Identify which cell holds the provided text, then report its [x, y] central coordinate. 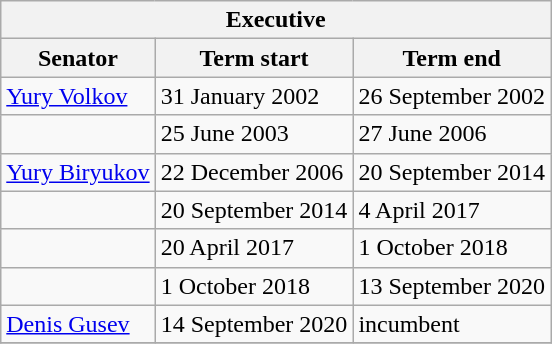
Yury Volkov [78, 96]
incumbent [452, 324]
Denis Gusev [78, 324]
Term end [452, 58]
25 June 2003 [254, 134]
Executive [276, 20]
22 December 2006 [254, 172]
13 September 2020 [452, 286]
Term start [254, 58]
20 April 2017 [254, 248]
26 September 2002 [452, 96]
14 September 2020 [254, 324]
Yury Biryukov [78, 172]
Senator [78, 58]
31 January 2002 [254, 96]
4 April 2017 [452, 210]
27 June 2006 [452, 134]
